Output the (x, y) coordinate of the center of the cell containing the given text.  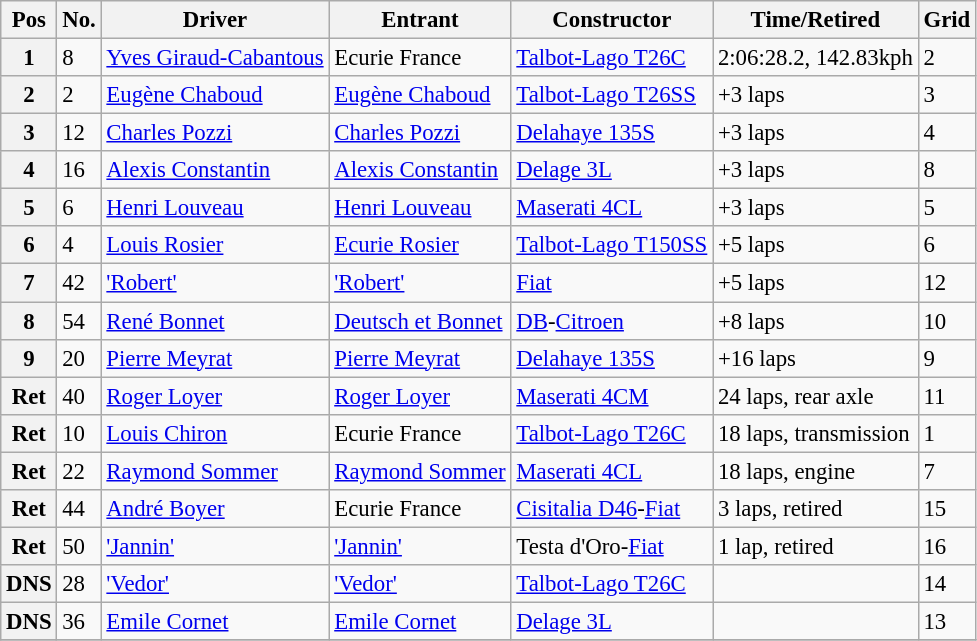
+16 laps (816, 358)
44 (79, 509)
Yves Giraud-Cabantous (215, 58)
Cisitalia D46-Fiat (612, 509)
24 laps, rear axle (816, 396)
Time/Retired (816, 20)
Louis Rosier (215, 245)
15 (946, 509)
Maserati 4CM (612, 396)
36 (79, 621)
28 (79, 584)
2:06:28.2, 142.83kph (816, 58)
No. (79, 20)
20 (79, 358)
Constructor (612, 20)
Entrant (420, 20)
DB-Citroen (612, 321)
11 (946, 396)
Pos (29, 20)
René Bonnet (215, 321)
Talbot-Lago T26SS (612, 95)
+8 laps (816, 321)
Testa d'Oro-Fiat (612, 546)
Talbot-Lago T150SS (612, 245)
42 (79, 283)
40 (79, 396)
13 (946, 621)
18 laps, engine (816, 471)
18 laps, transmission (816, 433)
3 laps, retired (816, 509)
Ecurie Rosier (420, 245)
54 (79, 321)
22 (79, 471)
50 (79, 546)
14 (946, 584)
Deutsch et Bonnet (420, 321)
1 lap, retired (816, 546)
André Boyer (215, 509)
Driver (215, 20)
Grid (946, 20)
Fiat (612, 283)
Louis Chiron (215, 433)
